Scan for the cell matching the given text and deliver its (X, Y) coordinate at center. 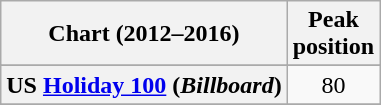
80 (333, 85)
Peakposition (333, 34)
Chart (2012–2016) (144, 34)
US Holiday 100 (Billboard) (144, 85)
